Extract the [X, Y] coordinate from the center of the cell holding the provided text.  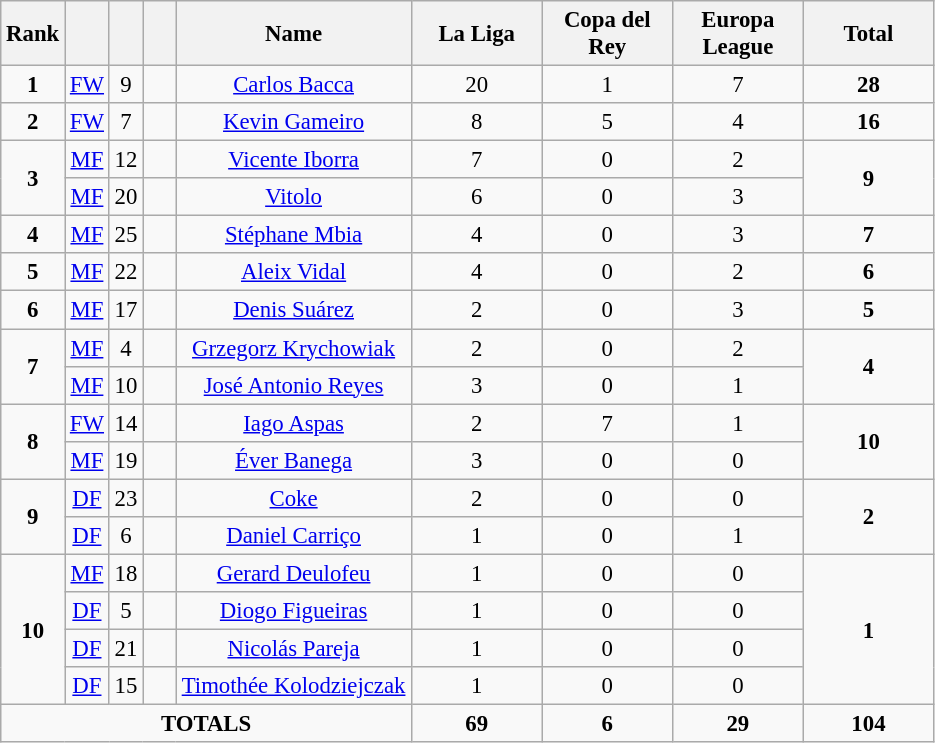
Gerard Deulofeu [294, 573]
18 [126, 573]
Europa League [738, 34]
Diogo Figueiras [294, 611]
Total [868, 34]
Vitolo [294, 197]
104 [868, 724]
16 [868, 122]
José Antonio Reyes [294, 385]
25 [126, 235]
Daniel Carriço [294, 536]
Kevin Gameiro [294, 122]
Coke [294, 498]
Éver Banega [294, 460]
29 [738, 724]
TOTALS [206, 724]
23 [126, 498]
Carlos Bacca [294, 85]
Vicente Iborra [294, 160]
19 [126, 460]
15 [126, 686]
Denis Suárez [294, 310]
14 [126, 423]
Timothée Kolodziejczak [294, 686]
Iago Aspas [294, 423]
69 [476, 724]
17 [126, 310]
Nicolás Pareja [294, 648]
Name [294, 34]
21 [126, 648]
28 [868, 85]
12 [126, 160]
La Liga [476, 34]
22 [126, 273]
Copa del Rey [608, 34]
Aleix Vidal [294, 273]
Grzegorz Krychowiak [294, 348]
Stéphane Mbia [294, 235]
Rank [33, 34]
